Identify which cell holds the provided text, then report its [x, y] central coordinate. 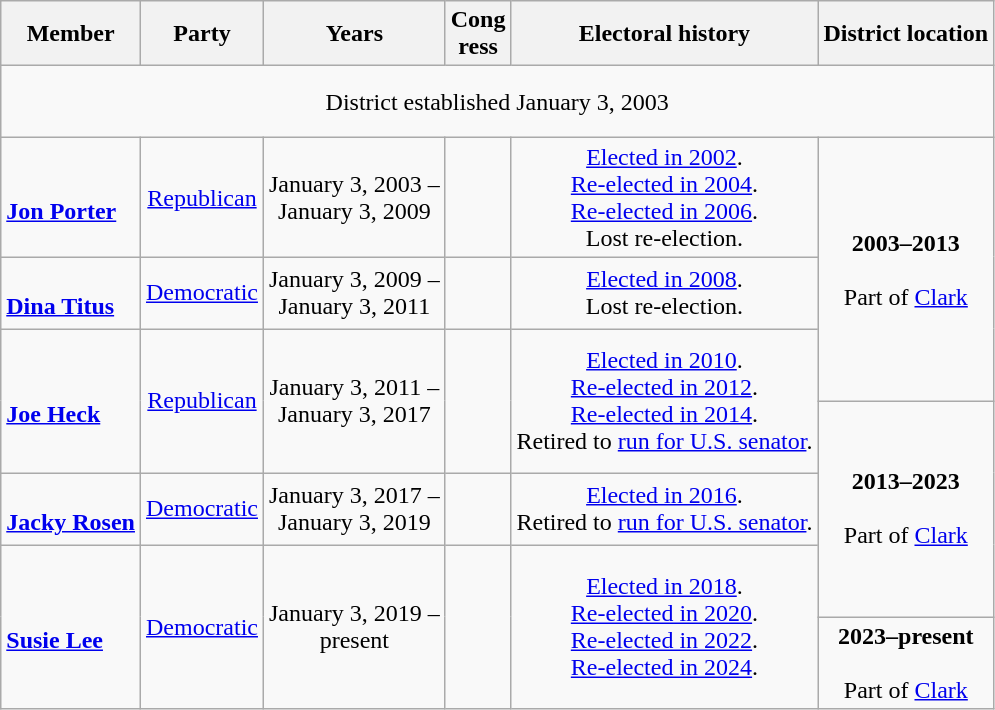
Susie Lee [71, 627]
Member [71, 34]
2003–2013Part of Clark [906, 270]
Jacky Rosen [71, 509]
District established January 3, 2003 [498, 102]
2013–2023Part of Clark [906, 509]
January 3, 2019 –present [354, 627]
District location [906, 34]
January 3, 2011 –January 3, 2017 [354, 401]
Party [202, 34]
Elected in 2016.Retired to run for U.S. senator. [664, 509]
Jon Porter [71, 198]
Joe Heck [71, 401]
Elected in 2018.Re-elected in 2020.Re-elected in 2022.Re-elected in 2024. [664, 627]
2023–presentPart of Clark [906, 663]
January 3, 2017 –January 3, 2019 [354, 509]
January 3, 2009 –January 3, 2011 [354, 293]
January 3, 2003 –January 3, 2009 [354, 198]
Electoral history [664, 34]
Elected in 2010.Re-elected in 2012.Re-elected in 2014.Retired to run for U.S. senator. [664, 401]
Congress [478, 34]
Elected in 2002.Re-elected in 2004.Re-elected in 2006.Lost re-election. [664, 198]
Dina Titus [71, 293]
Elected in 2008.Lost re-election. [664, 293]
Years [354, 34]
